Output the (X, Y) coordinate of the center of the cell containing the given text.  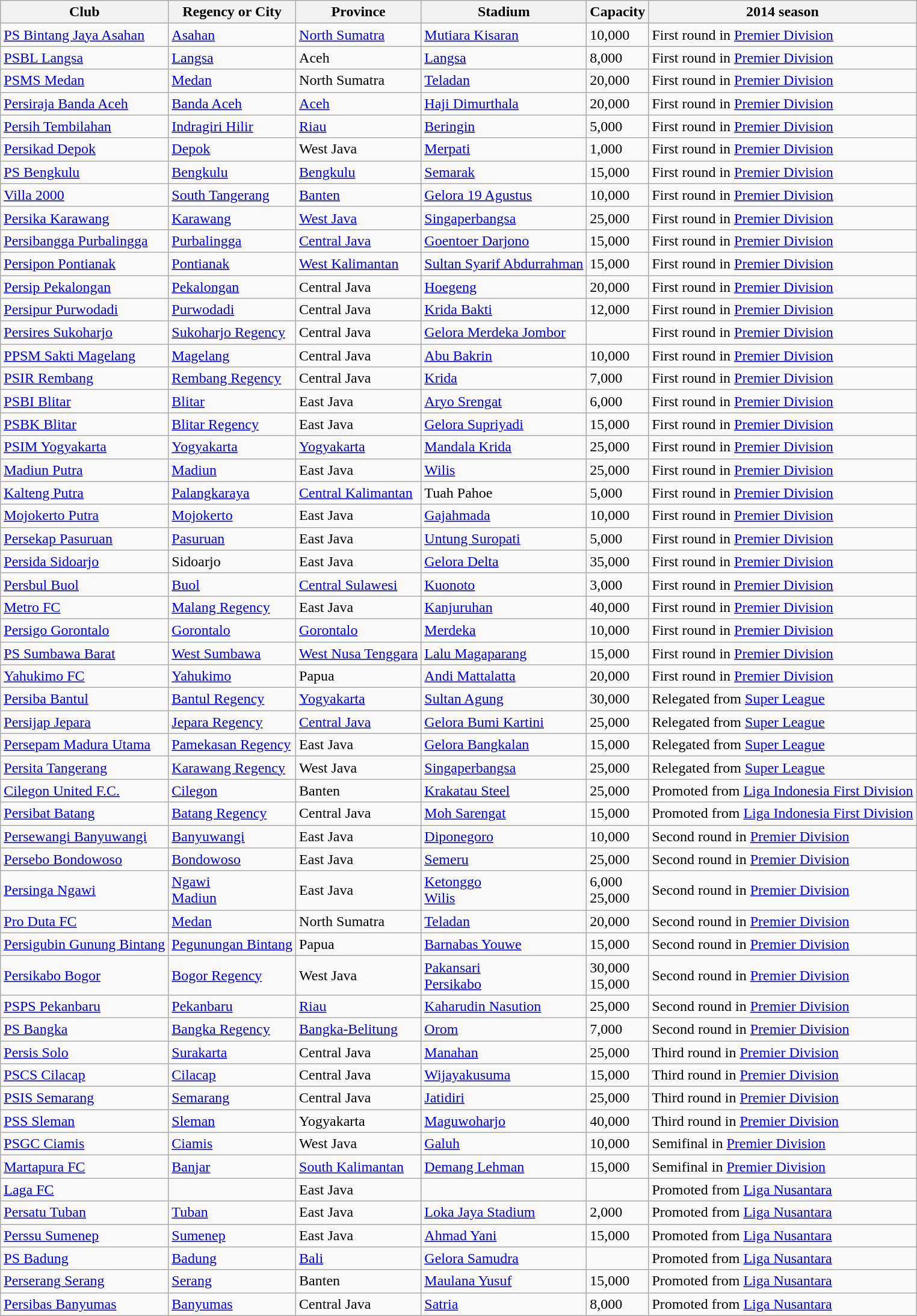
Bogor Regency (232, 975)
PS Bangka (84, 1029)
PSMS Medan (84, 81)
Persewangi Banyuwangi (84, 836)
Laga FC (84, 1190)
Krida (504, 378)
Blitar (232, 401)
Bali (359, 1258)
Semarang (232, 1098)
Persigubin Gunung Bintang (84, 944)
Gelora Merdeka Jombor (504, 333)
Persipur Purwodadi (84, 310)
PSBI Blitar (84, 401)
Pekalongan (232, 287)
Jepara Regency (232, 722)
Manahan (504, 1052)
PSBL Langsa (84, 58)
PSPS Pekanbaru (84, 1006)
Persepam Madura Utama (84, 745)
Haji Dimurthala (504, 103)
Kanjuruhan (504, 607)
Karawang (232, 218)
Satria (504, 1304)
Persipon Pontianak (84, 264)
Bangka Regency (232, 1029)
Serang (232, 1281)
3,000 (617, 584)
Untung Suropati (504, 539)
Persibas Banyumas (84, 1304)
Lalu Magaparang (504, 653)
Aryo Srengat (504, 401)
Purwodadi (232, 310)
Persigo Gorontalo (84, 630)
PSIS Semarang (84, 1098)
PSS Sleman (84, 1121)
PS Bengkulu (84, 172)
Central Sulawesi (359, 584)
Banjar (232, 1167)
Province (359, 12)
Moh Sarengat (504, 814)
Semeru (504, 859)
Gelora Supriyadi (504, 424)
Blitar Regency (232, 424)
Persebo Bondowoso (84, 859)
Gelora 19 Agustus (504, 195)
6,000 (617, 401)
Gelora Bumi Kartini (504, 722)
Persida Sidoarjo (84, 561)
Cilegon (232, 791)
Badung (232, 1258)
Bangka-Belitung (359, 1029)
Tuah Pahoe (504, 493)
Persiba Bantul (84, 699)
Pro Duta FC (84, 921)
Gelora Bangkalan (504, 745)
Persis Solo (84, 1052)
30,000 (617, 699)
Jatidiri (504, 1098)
Batang Regency (232, 814)
35,000 (617, 561)
Persita Tangerang (84, 768)
Club (84, 12)
Pegunungan Bintang (232, 944)
2,000 (617, 1213)
PSBK Blitar (84, 424)
Martapura FC (84, 1167)
Persika Karawang (84, 218)
Ciamis (232, 1144)
Stadium (504, 12)
Karawang Regency (232, 768)
Semarak (504, 172)
Krida Bakti (504, 310)
Madiun Putra (84, 470)
Persibat Batang (84, 814)
Yahukimo FC (84, 676)
Beringin (504, 126)
Persibangga Purbalingga (84, 241)
Pekanbaru (232, 1006)
KetonggoWilis (504, 891)
Persekap Pasuruan (84, 539)
Goentoer Darjono (504, 241)
Banda Aceh (232, 103)
Magelang (232, 356)
South Tangerang (232, 195)
Persijap Jepara (84, 722)
Purbalingga (232, 241)
Persikad Depok (84, 149)
Villa 2000 (84, 195)
PSGC Ciamis (84, 1144)
Ahmad Yani (504, 1235)
Regency or City (232, 12)
PSCS Cilacap (84, 1075)
Andi Mattalatta (504, 676)
Mutiara Kisaran (504, 35)
Perssu Sumenep (84, 1235)
Mojokerto Putra (84, 516)
Mojokerto (232, 516)
Pontianak (232, 264)
Loka Jaya Stadium (504, 1213)
Persikabo Bogor (84, 975)
West Kalimantan (359, 264)
West Sumbawa (232, 653)
Bondowoso (232, 859)
Demang Lehman (504, 1167)
PS Sumbawa Barat (84, 653)
Surakarta (232, 1052)
Gajahmada (504, 516)
Kuonoto (504, 584)
Madiun (232, 470)
Persbul Buol (84, 584)
Wilis (504, 470)
Rembang Regency (232, 378)
Metro FC (84, 607)
Orom (504, 1029)
Sultan Agung (504, 699)
PSIM Yogyakarta (84, 447)
Merpati (504, 149)
Sleman (232, 1121)
Banyuwangi (232, 836)
PS Bintang Jaya Asahan (84, 35)
Persih Tembilahan (84, 126)
2014 season (782, 12)
Buol (232, 584)
Banyumas (232, 1304)
Gelora Samudra (504, 1258)
6,00025,000 (617, 891)
Hoegeng (504, 287)
Maulana Yusuf (504, 1281)
12,000 (617, 310)
Sidoarjo (232, 561)
Central Kalimantan (359, 493)
Maguwoharjo (504, 1121)
PPSM Sakti Magelang (84, 356)
West Nusa Tenggara (359, 653)
Krakatau Steel (504, 791)
Gelora Delta (504, 561)
Palangkaraya (232, 493)
Perserang Serang (84, 1281)
PakansariPersikabo (504, 975)
Galuh (504, 1144)
Depok (232, 149)
PSIR Rembang (84, 378)
Barnabas Youwe (504, 944)
Pamekasan Regency (232, 745)
Pasuruan (232, 539)
Sultan Syarif Abdurrahman (504, 264)
Malang Regency (232, 607)
Diponegoro (504, 836)
Persip Pekalongan (84, 287)
Kalteng Putra (84, 493)
Cilacap (232, 1075)
Kaharudin Nasution (504, 1006)
Abu Bakrin (504, 356)
Mandala Krida (504, 447)
Persinga Ngawi (84, 891)
30,00015,000 (617, 975)
PS Badung (84, 1258)
Persatu Tuban (84, 1213)
Indragiri Hilir (232, 126)
Bantul Regency (232, 699)
Asahan (232, 35)
Cilegon United F.C. (84, 791)
Tuban (232, 1213)
NgawiMadiun (232, 891)
Wijayakusuma (504, 1075)
South Kalimantan (359, 1167)
Persiraja Banda Aceh (84, 103)
Sukoharjo Regency (232, 333)
Sumenep (232, 1235)
Capacity (617, 12)
1,000 (617, 149)
Merdeka (504, 630)
Yahukimo (232, 676)
Persires Sukoharjo (84, 333)
